Provide the [x, y] coordinate of the cell's center where the given text is located.  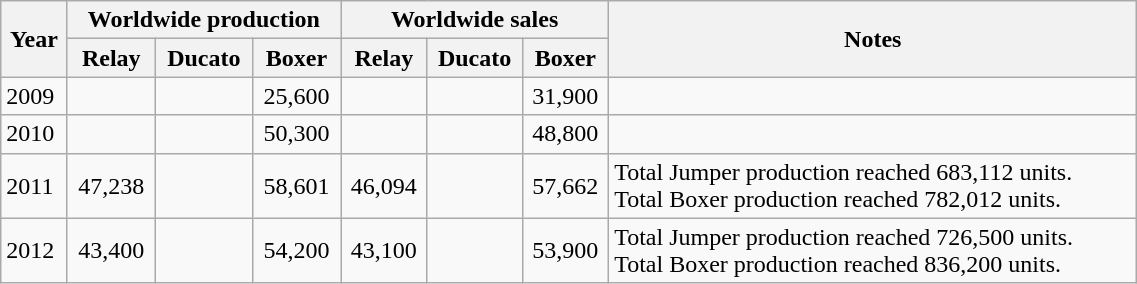
48,800 [566, 134]
47,238 [111, 186]
Worldwide production [204, 20]
31,900 [566, 96]
25,600 [296, 96]
2012 [34, 250]
Worldwide sales [475, 20]
53,900 [566, 250]
54,200 [296, 250]
Total Jumper production reached 683,112 units.Total Boxer production reached 782,012 units. [873, 186]
46,094 [384, 186]
58,601 [296, 186]
Year [34, 39]
43,400 [111, 250]
50,300 [296, 134]
57,662 [566, 186]
Notes [873, 39]
43,100 [384, 250]
2011 [34, 186]
2009 [34, 96]
Total Jumper production reached 726,500 units.Total Boxer production reached 836,200 units. [873, 250]
2010 [34, 134]
